Return the [x, y] coordinate for the center point of the cell that contains the specified text.  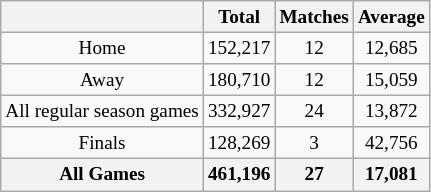
Home [102, 48]
Matches [314, 17]
13,872 [391, 111]
27 [314, 175]
332,927 [239, 111]
3 [314, 143]
Away [102, 80]
12,685 [391, 48]
Total [239, 17]
Average [391, 17]
15,059 [391, 80]
17,081 [391, 175]
All Games [102, 175]
42,756 [391, 143]
461,196 [239, 175]
180,710 [239, 80]
152,217 [239, 48]
128,269 [239, 143]
All regular season games [102, 111]
24 [314, 111]
Finals [102, 143]
